Find where the given text appears and provide that cell's center as (x, y) coordinate. 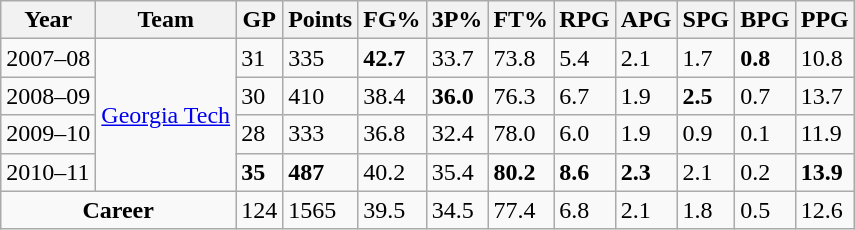
FG% (392, 20)
0.8 (765, 58)
0.9 (706, 134)
2009–10 (48, 134)
32.4 (457, 134)
1.7 (706, 58)
10.8 (824, 58)
1.8 (706, 210)
12.6 (824, 210)
0.1 (765, 134)
2.3 (646, 172)
78.0 (521, 134)
3P% (457, 20)
2.5 (706, 96)
0.2 (765, 172)
40.2 (392, 172)
73.8 (521, 58)
35 (260, 172)
0.7 (765, 96)
31 (260, 58)
GP (260, 20)
38.4 (392, 96)
36.8 (392, 134)
30 (260, 96)
6.0 (585, 134)
PPG (824, 20)
Career (118, 210)
333 (320, 134)
33.7 (457, 58)
11.9 (824, 134)
FT% (521, 20)
6.7 (585, 96)
13.9 (824, 172)
2008–09 (48, 96)
35.4 (457, 172)
335 (320, 58)
77.4 (521, 210)
RPG (585, 20)
42.7 (392, 58)
0.5 (765, 210)
36.0 (457, 96)
76.3 (521, 96)
BPG (765, 20)
2007–08 (48, 58)
1565 (320, 210)
487 (320, 172)
80.2 (521, 172)
APG (646, 20)
410 (320, 96)
SPG (706, 20)
Year (48, 20)
6.8 (585, 210)
2010–11 (48, 172)
Georgia Tech (166, 115)
28 (260, 134)
8.6 (585, 172)
39.5 (392, 210)
Points (320, 20)
5.4 (585, 58)
34.5 (457, 210)
124 (260, 210)
13.7 (824, 96)
Team (166, 20)
